Pinpoint the cell where the given text exists, returning its [x, y] midpoint coordinate. 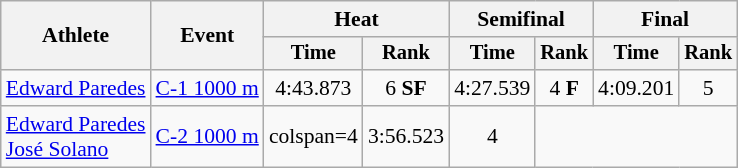
Semifinal [521, 19]
5 [708, 88]
Heat [356, 19]
3:56.523 [406, 136]
Edward ParedesJosé Solano [76, 136]
4:27.539 [492, 88]
Athlete [76, 36]
4:09.201 [636, 88]
C-1 1000 m [208, 88]
Event [208, 36]
C-2 1000 m [208, 136]
Final [665, 19]
6 SF [406, 88]
4:43.873 [314, 88]
4 F [564, 88]
colspan=4 [314, 136]
4 [492, 136]
Edward Paredes [76, 88]
